Extract the (X, Y) coordinate from the center of the cell holding the provided text.  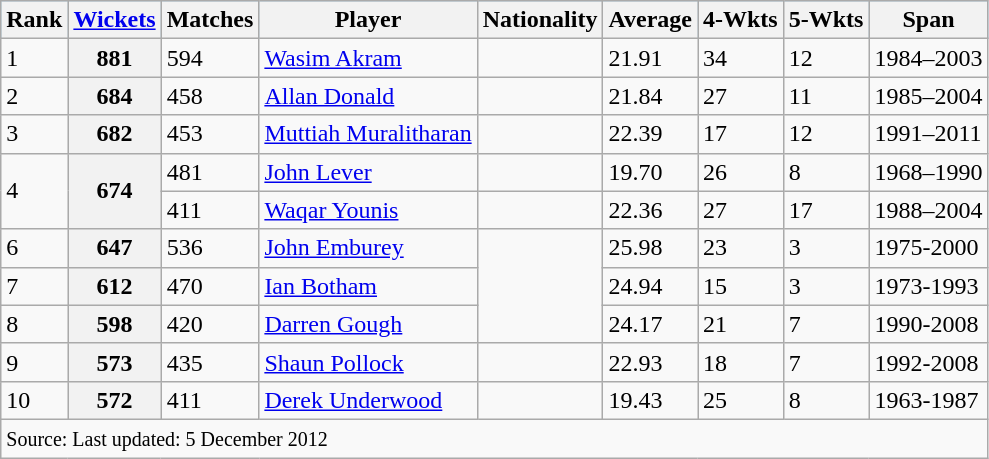
22.39 (650, 134)
572 (114, 400)
682 (114, 134)
Darren Gough (368, 324)
594 (210, 58)
5-Wkts (826, 20)
21.84 (650, 96)
Span (928, 20)
598 (114, 324)
1985–2004 (928, 96)
435 (210, 362)
John Lever (368, 172)
881 (114, 58)
536 (210, 248)
1 (34, 58)
1988–2004 (928, 210)
9 (34, 362)
4-Wkts (741, 20)
18 (741, 362)
21.91 (650, 58)
24.94 (650, 286)
2 (34, 96)
Nationality (540, 20)
420 (210, 324)
19.70 (650, 172)
25 (741, 400)
25.98 (650, 248)
4 (34, 191)
1991–2011 (928, 134)
684 (114, 96)
26 (741, 172)
1975-2000 (928, 248)
Derek Underwood (368, 400)
Wickets (114, 20)
Player (368, 20)
573 (114, 362)
22.93 (650, 362)
23 (741, 248)
612 (114, 286)
15 (741, 286)
10 (34, 400)
24.17 (650, 324)
Allan Donald (368, 96)
1973-1993 (928, 286)
6 (34, 248)
453 (210, 134)
11 (826, 96)
John Emburey (368, 248)
1968–1990 (928, 172)
1992-2008 (928, 362)
Matches (210, 20)
1963-1987 (928, 400)
458 (210, 96)
Shaun Pollock (368, 362)
481 (210, 172)
Wasim Akram (368, 58)
470 (210, 286)
22.36 (650, 210)
Waqar Younis (368, 210)
34 (741, 58)
674 (114, 191)
Rank (34, 20)
1984–2003 (928, 58)
647 (114, 248)
Muttiah Muralitharan (368, 134)
19.43 (650, 400)
1990-2008 (928, 324)
Ian Botham (368, 286)
Source: Last updated: 5 December 2012 (494, 438)
Average (650, 20)
21 (741, 324)
